For the text-containing cell, return its midpoint in [x, y] coordinate format. 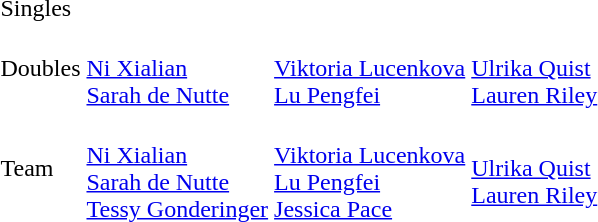
Viktoria LucenkovaLu Pengfei [370, 68]
Ni XialianSarah de Nutte [178, 68]
